Locate the cell with the specified text and output its (x, y) center coordinate. 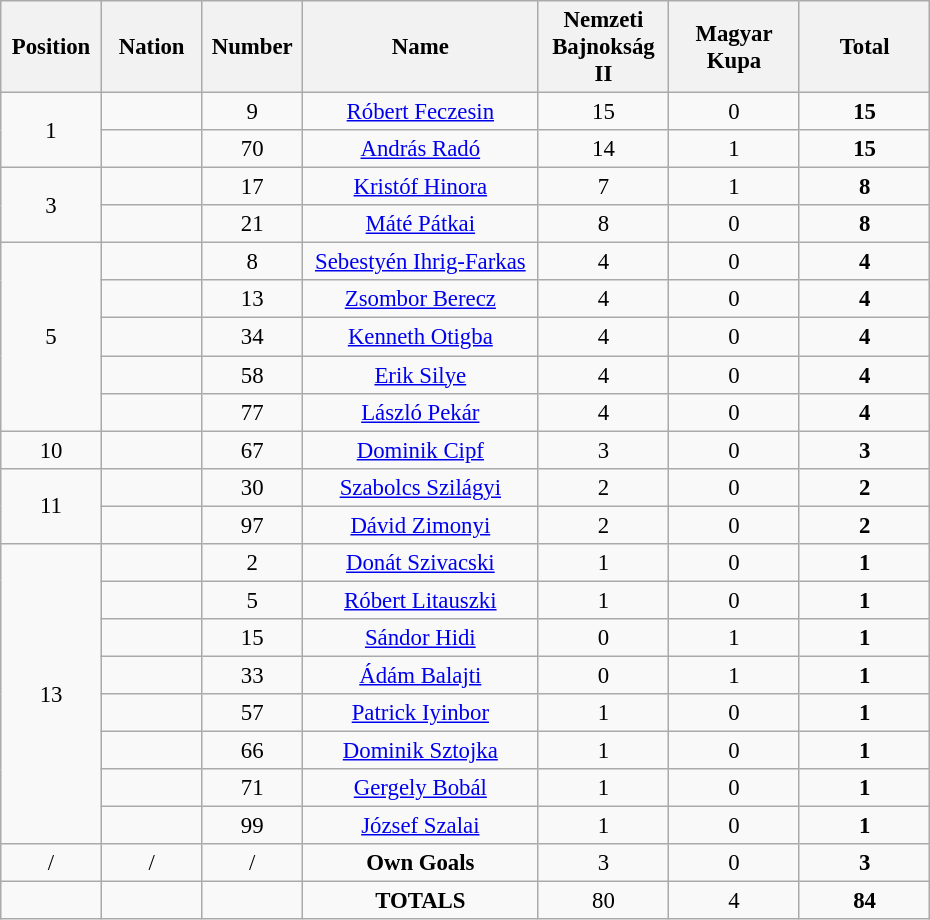
Szabolcs Szilágyi (421, 487)
Ádám Balajti (421, 675)
Róbert Feczesin (421, 112)
Zsombor Berecz (421, 299)
9 (252, 112)
10 (52, 450)
Nemzeti Bajnokság II (604, 47)
34 (252, 337)
66 (252, 751)
Number (252, 47)
Róbert Litauszki (421, 600)
14 (604, 149)
Own Goals (421, 863)
70 (252, 149)
99 (252, 826)
Gergely Bobál (421, 788)
71 (252, 788)
Dominik Sztojka (421, 751)
Dominik Cipf (421, 450)
11 (52, 506)
67 (252, 450)
Name (421, 47)
7 (604, 187)
László Pekár (421, 412)
Position (52, 47)
Erik Silye (421, 375)
Nation (152, 47)
Donát Szivacski (421, 563)
Sebestyén Ihrig-Farkas (421, 262)
TOTALS (421, 901)
17 (252, 187)
57 (252, 713)
77 (252, 412)
Máté Pátkai (421, 224)
30 (252, 487)
Patrick Iyinbor (421, 713)
Kristóf Hinora (421, 187)
Sándor Hidi (421, 638)
Magyar Kupa (734, 47)
80 (604, 901)
András Radó (421, 149)
József Szalai (421, 826)
Kenneth Otigba (421, 337)
Dávid Zimonyi (421, 525)
Total (864, 47)
33 (252, 675)
97 (252, 525)
21 (252, 224)
84 (864, 901)
58 (252, 375)
